Detect which cell encompasses the target text, then output its [x, y] center coordinate. 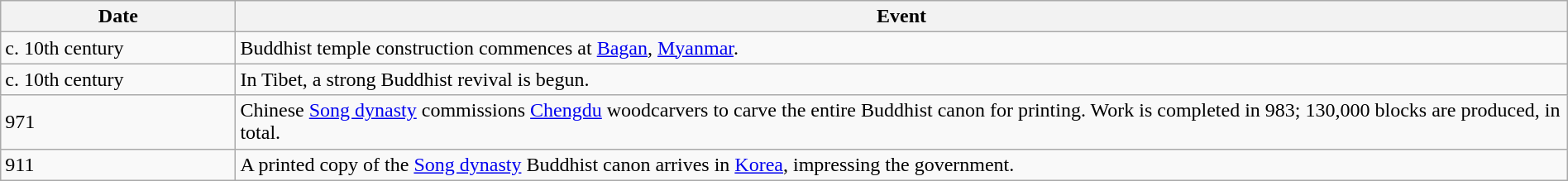
911 [118, 164]
Buddhist temple construction commences at Bagan, Myanmar. [901, 48]
In Tibet, a strong Buddhist revival is begun. [901, 79]
Date [118, 17]
A printed copy of the Song dynasty Buddhist canon arrives in Korea, impressing the government. [901, 164]
Event [901, 17]
971 [118, 122]
